From the cell containing the given text, extract its center point as [x, y] coordinate. 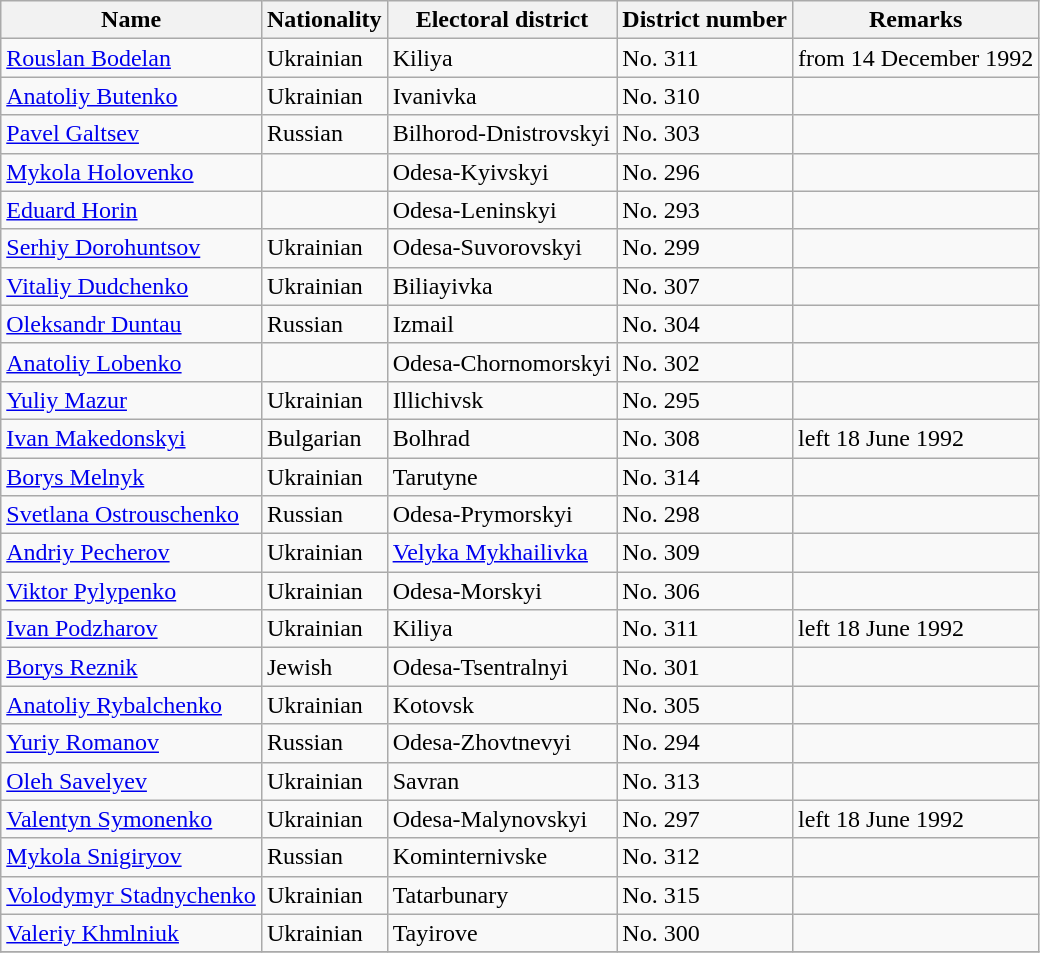
No. 308 [705, 438]
Tayirove [502, 933]
Kominternivske [502, 857]
No. 301 [705, 667]
Eduard Horin [132, 210]
Izmail [502, 324]
Rouslan Bodelan [132, 58]
No. 312 [705, 857]
No. 304 [705, 324]
No. 313 [705, 781]
Serhiy Dorohuntsov [132, 248]
No. 297 [705, 819]
No. 307 [705, 286]
Tarutyne [502, 477]
Anatoliy Butenko [132, 96]
Bolhrad [502, 438]
No. 315 [705, 895]
Yuliy Mazur [132, 400]
Tatarbunary [502, 895]
Odesa-Morskyi [502, 591]
Biliayivka [502, 286]
Valentyn Symonenko [132, 819]
Odesa-Kyivskyi [502, 172]
No. 305 [705, 705]
Odesa-Leninskyi [502, 210]
Odesa-Suvorovskyi [502, 248]
Mykola Holovenko [132, 172]
Pavel Galtsev [132, 134]
Odesa-Zhovtnevyi [502, 743]
No. 309 [705, 553]
Svetlana Ostrouschenko [132, 515]
Velyka Mykhailivka [502, 553]
Anatoliy Rybalchenko [132, 705]
Bilhorod-Dnistrovskyi [502, 134]
Oleksandr Duntau [132, 324]
No. 306 [705, 591]
Savran [502, 781]
Kotovsk [502, 705]
Valeriy Khmlniuk [132, 933]
No. 293 [705, 210]
Viktor Pylypenko [132, 591]
Andriy Pecherov [132, 553]
Odesa-Prymorskyi [502, 515]
Mykola Snigiryov [132, 857]
from 14 December 1992 [916, 58]
District number [705, 20]
Nationality [324, 20]
Borys Melnyk [132, 477]
No. 300 [705, 933]
No. 298 [705, 515]
Volodymyr Stadnychenko [132, 895]
Remarks [916, 20]
Name [132, 20]
No. 299 [705, 248]
No. 302 [705, 362]
No. 294 [705, 743]
Anatoliy Lobenko [132, 362]
Jewish [324, 667]
Borys Reznik [132, 667]
Vitaliy Dudchenko [132, 286]
Illichivsk [502, 400]
Ivan Podzharov [132, 629]
No. 314 [705, 477]
No. 295 [705, 400]
Ivan Makedonskyi [132, 438]
Odesa-Malynovskyi [502, 819]
Odesa-Chornomorskyi [502, 362]
No. 296 [705, 172]
No. 310 [705, 96]
Ivanivka [502, 96]
Bulgarian [324, 438]
No. 303 [705, 134]
Yuriy Romanov [132, 743]
Odesa-Tsentralnyi [502, 667]
Electoral district [502, 20]
Oleh Savelyev [132, 781]
